Find where the given text appears and provide that cell's center as (X, Y) coordinate. 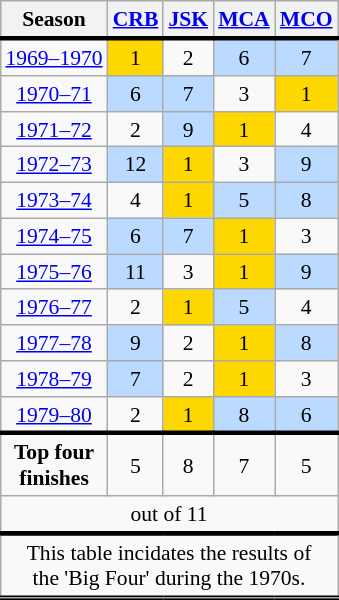
1972–73 (54, 165)
Top fourfinishes (54, 464)
Season (54, 20)
1974–75 (54, 236)
MCA (244, 20)
1969–1970 (54, 56)
1976–77 (54, 307)
1979–80 (54, 414)
JSK (188, 20)
MCO (306, 20)
1971–72 (54, 129)
12 (136, 165)
11 (136, 272)
out of 11 (168, 514)
1970–71 (54, 94)
This table incidates the results of the 'Big Four' during the 1970s. (168, 565)
CRB (136, 20)
1973–74 (54, 200)
1977–78 (54, 343)
1978–79 (54, 379)
1975–76 (54, 272)
